Capture the cell that displays the provided text and extract its (X, Y) central coordinate. 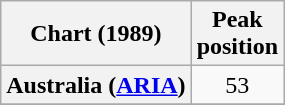
Chart (1989) (96, 34)
Peakposition (237, 34)
Australia (ARIA) (96, 85)
53 (237, 85)
